Output the [x, y] coordinate of the center of the cell containing the given text.  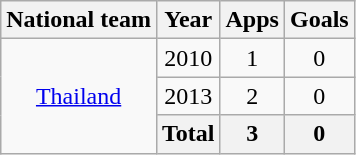
Thailand [79, 96]
Total [188, 134]
1 [252, 58]
2013 [188, 96]
3 [252, 134]
Year [188, 20]
National team [79, 20]
Apps [252, 20]
2010 [188, 58]
2 [252, 96]
Goals [319, 20]
